Return the (X, Y) coordinate for the center point of the cell that contains the specified text.  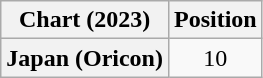
10 (215, 58)
Chart (2023) (85, 20)
Japan (Oricon) (85, 58)
Position (215, 20)
